Detect which cell encompasses the target text, then output its (X, Y) center coordinate. 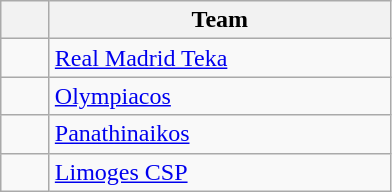
Olympiacos (220, 96)
Team (220, 20)
Real Madrid Teka (220, 58)
Limoges CSP (220, 172)
Panathinaikos (220, 134)
